For the text-containing cell, return its midpoint in (X, Y) coordinate format. 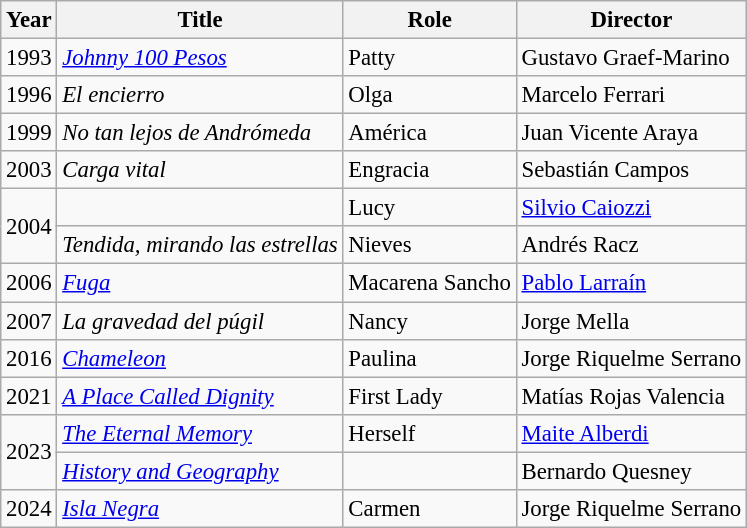
Nancy (430, 321)
Olga (430, 95)
Maite Alberdi (631, 433)
Year (29, 20)
Pablo Larraín (631, 283)
El encierro (200, 95)
Juan Vicente Araya (631, 133)
Director (631, 20)
No tan lejos de Andrómeda (200, 133)
Fuga (200, 283)
2024 (29, 509)
1996 (29, 95)
América (430, 133)
Matías Rojas Valencia (631, 396)
2021 (29, 396)
Andrés Racz (631, 245)
2007 (29, 321)
2006 (29, 283)
1993 (29, 58)
Patty (430, 58)
Johnny 100 Pesos (200, 58)
Nieves (430, 245)
1999 (29, 133)
2003 (29, 170)
The Eternal Memory (200, 433)
Bernardo Quesney (631, 471)
Carga vital (200, 170)
2023 (29, 452)
History and Geography (200, 471)
Gustavo Graef-Marino (631, 58)
Sebastián Campos (631, 170)
First Lady (430, 396)
Lucy (430, 208)
Jorge Mella (631, 321)
Chameleon (200, 358)
Marcelo Ferrari (631, 95)
Macarena Sancho (430, 283)
Engracia (430, 170)
Silvio Caiozzi (631, 208)
Isla Negra (200, 509)
Carmen (430, 509)
Role (430, 20)
Paulina (430, 358)
La gravedad del púgil (200, 321)
Tendida, mirando las estrellas (200, 245)
2016 (29, 358)
A Place Called Dignity (200, 396)
2004 (29, 226)
Title (200, 20)
Herself (430, 433)
